Determine the [X, Y] coordinate at the center of the cell enclosing the given text.  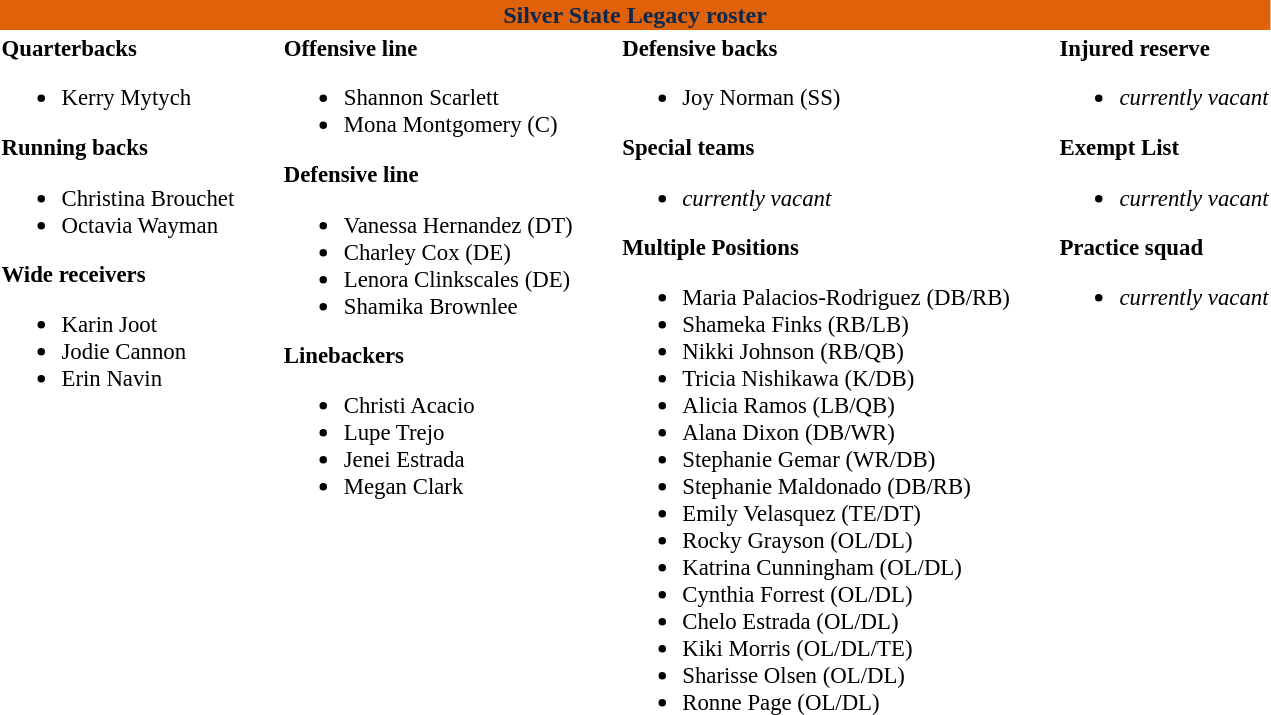
Silver State Legacy roster [635, 15]
